Provide the (X, Y) coordinate of the cell's center where the given text is located.  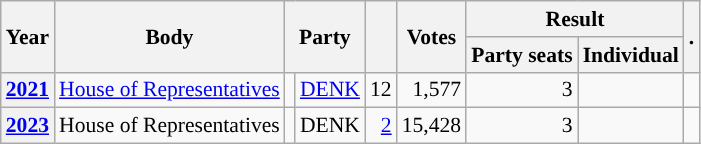
1,577 (432, 90)
Result (575, 19)
15,428 (432, 126)
Votes (432, 36)
Individual (631, 55)
. (692, 36)
Party seats (522, 55)
Year (28, 36)
2023 (28, 126)
12 (381, 90)
2021 (28, 90)
Body (170, 36)
Party (325, 36)
2 (381, 126)
